Pinpoint the cell where the given text exists, returning its (X, Y) midpoint coordinate. 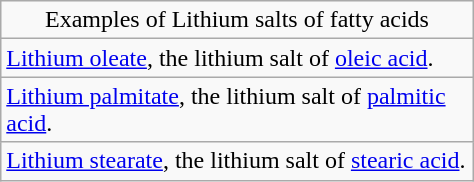
Lithium stearate, the lithium salt of stearic acid. (237, 161)
Lithium oleate, the lithium salt of oleic acid. (237, 58)
Examples of Lithium salts of fatty acids (237, 20)
Lithium palmitate, the lithium salt of palmitic acid. (237, 110)
